Capture the cell that displays the provided text and extract its [x, y] central coordinate. 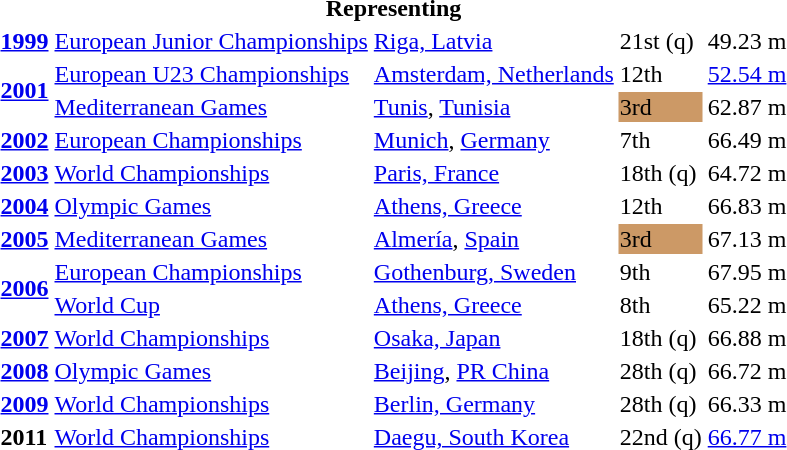
Riga, Latvia [494, 41]
World Cup [211, 305]
European Junior Championships [211, 41]
9th [660, 272]
European U23 Championships [211, 74]
Amsterdam, Netherlands [494, 74]
Berlin, Germany [494, 404]
Beijing, PR China [494, 371]
Osaka, Japan [494, 338]
Almería, Spain [494, 239]
Munich, Germany [494, 140]
Gothenburg, Sweden [494, 272]
21st (q) [660, 41]
Paris, France [494, 173]
7th [660, 140]
8th [660, 305]
Tunis, Tunisia [494, 107]
